Determine the (x, y) coordinate at the center of the cell enclosing the given text.  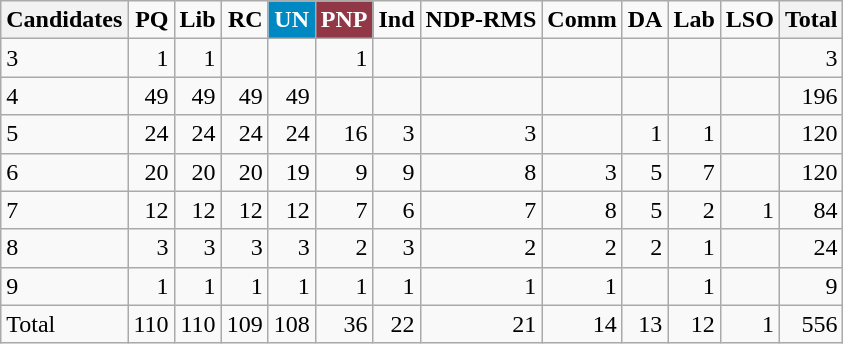
21 (481, 324)
Candidates (64, 20)
Lib (198, 20)
36 (344, 324)
13 (645, 324)
19 (292, 172)
16 (344, 134)
PNP (344, 20)
NDP-RMS (481, 20)
22 (396, 324)
109 (244, 324)
RC (244, 20)
108 (292, 324)
84 (811, 210)
556 (811, 324)
14 (582, 324)
Lab (694, 20)
196 (811, 96)
4 (64, 96)
PQ (151, 20)
UN (292, 20)
DA (645, 20)
Comm (582, 20)
Ind (396, 20)
LSO (750, 20)
